From the cell containing the given text, extract its center point as (X, Y) coordinate. 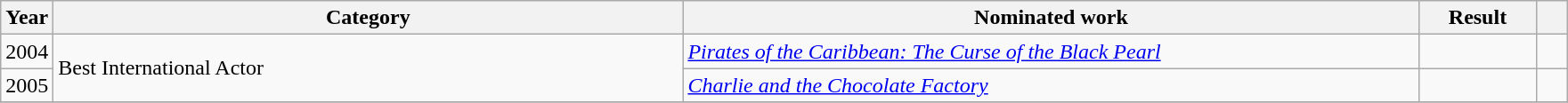
2004 (27, 51)
Pirates of the Caribbean: The Curse of the Black Pearl (1051, 51)
Result (1478, 18)
Category (369, 18)
Nominated work (1051, 18)
Year (27, 18)
Charlie and the Chocolate Factory (1051, 85)
Best International Actor (369, 68)
2005 (27, 85)
